Identify which cell holds the provided text, then report its (X, Y) central coordinate. 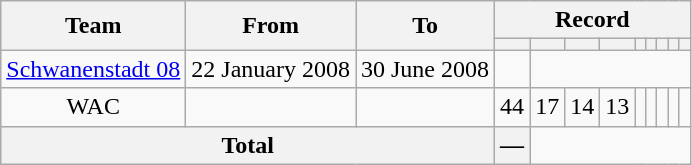
Total (248, 145)
— (512, 145)
WAC (94, 107)
Record (593, 20)
Team (94, 26)
14 (582, 107)
13 (618, 107)
17 (548, 107)
To (426, 26)
Schwanenstadt 08 (94, 69)
30 June 2008 (426, 69)
44 (512, 107)
From (271, 26)
22 January 2008 (271, 69)
